Find where the given text appears and provide that cell's center as [x, y] coordinate. 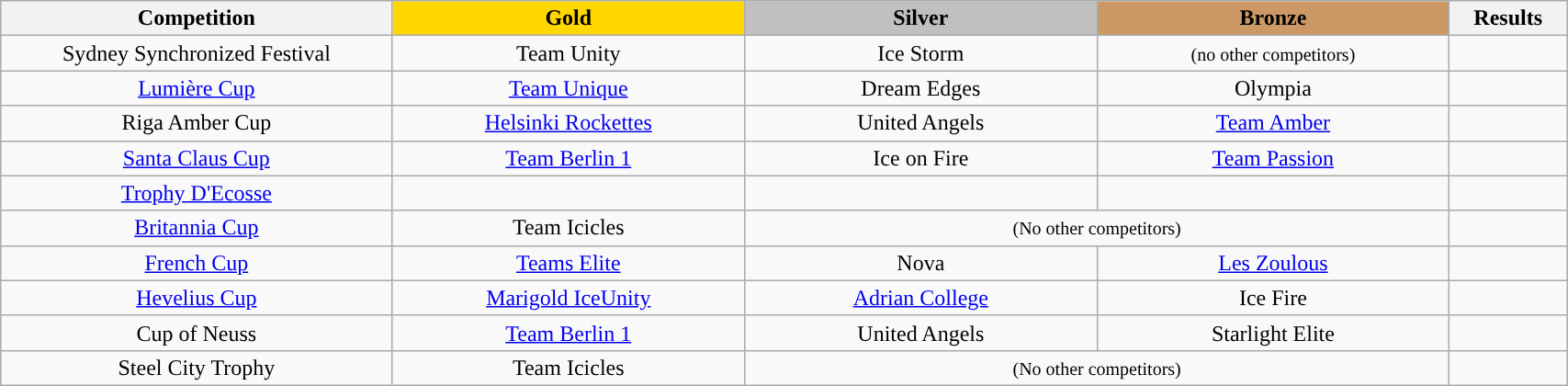
Nova [921, 263]
Helsinki Rockettes [569, 123]
Team Unique [569, 88]
Cup of Neuss [197, 333]
Santa Claus Cup [197, 158]
Results [1508, 18]
Les Zoulous [1273, 263]
(no other competitors) [1273, 53]
Lumière Cup [197, 88]
Starlight Elite [1273, 333]
Team Unity [569, 53]
Marigold IceUnity [569, 298]
Olympia [1273, 88]
Teams Elite [569, 263]
French Cup [197, 263]
Competition [197, 18]
Steel City Trophy [197, 368]
Ice Storm [921, 53]
Team Passion [1273, 158]
Sydney Synchronized Festival [197, 53]
Hevelius Cup [197, 298]
Riga Amber Cup [197, 123]
Britannia Cup [197, 228]
Dream Edges [921, 88]
Ice on Fire [921, 158]
Trophy D'Ecosse [197, 193]
Ice Fire [1273, 298]
Gold [569, 18]
Silver [921, 18]
Team Amber [1273, 123]
Bronze [1273, 18]
Adrian College [921, 298]
